Detect which cell encompasses the target text, then output its (x, y) center coordinate. 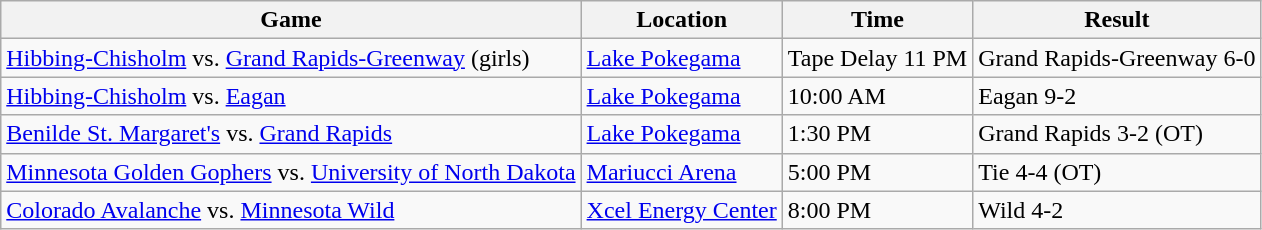
Eagan 9-2 (1117, 96)
Hibbing-Chisholm vs. Grand Rapids-Greenway (girls) (291, 58)
Minnesota Golden Gophers vs. University of North Dakota (291, 172)
Tie 4-4 (OT) (1117, 172)
Result (1117, 20)
Wild 4-2 (1117, 210)
Tape Delay 11 PM (877, 58)
Grand Rapids-Greenway 6-0 (1117, 58)
Hibbing-Chisholm vs. Eagan (291, 96)
5:00 PM (877, 172)
1:30 PM (877, 134)
Time (877, 20)
Xcel Energy Center (682, 210)
Benilde St. Margaret's vs. Grand Rapids (291, 134)
Grand Rapids 3-2 (OT) (1117, 134)
8:00 PM (877, 210)
Colorado Avalanche vs. Minnesota Wild (291, 210)
Mariucci Arena (682, 172)
Game (291, 20)
10:00 AM (877, 96)
Location (682, 20)
